Detect which cell encompasses the target text, then output its (x, y) center coordinate. 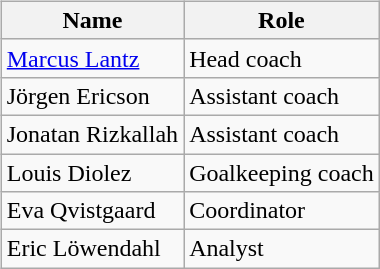
Role (282, 20)
Eric Löwendahl (92, 249)
Head coach (282, 58)
Marcus Lantz (92, 58)
Jörgen Ericson (92, 96)
Goalkeeping coach (282, 173)
Coordinator (282, 211)
Analyst (282, 249)
Name (92, 20)
Eva Qvistgaard (92, 211)
Jonatan Rizkallah (92, 134)
Louis Diolez (92, 173)
